Search for the cell housing the specified text and yield its [x, y] center coordinate. 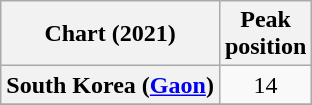
Chart (2021) [110, 34]
Peakposition [265, 34]
South Korea (Gaon) [110, 85]
14 [265, 85]
